Determine the [x, y] coordinate at the center of the cell enclosing the given text.  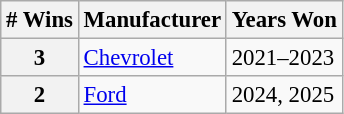
Manufacturer [152, 20]
# Wins [40, 20]
Ford [152, 95]
2021–2023 [284, 58]
Years Won [284, 20]
3 [40, 58]
2 [40, 95]
2024, 2025 [284, 95]
Chevrolet [152, 58]
